Detect which cell encompasses the target text, then output its [x, y] center coordinate. 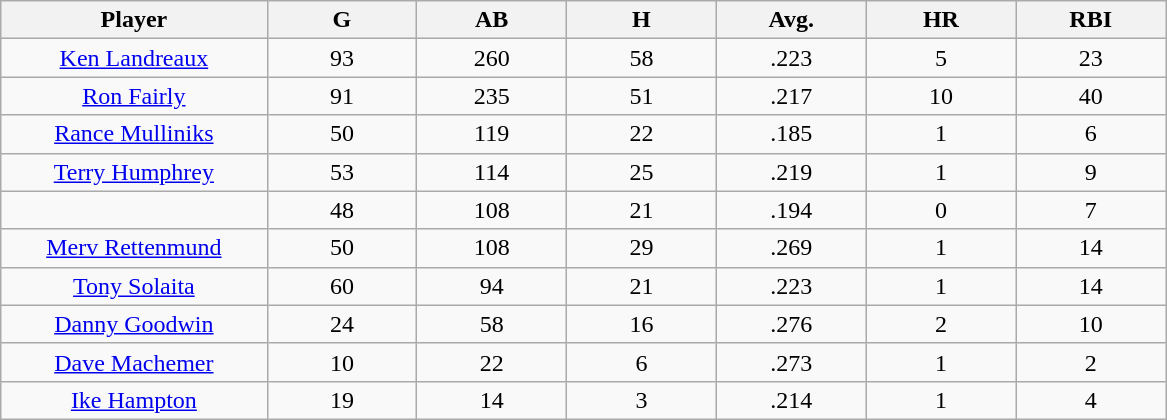
.219 [791, 172]
7 [1091, 210]
25 [642, 172]
114 [492, 172]
48 [342, 210]
Terry Humphrey [134, 172]
91 [342, 96]
Danny Goodwin [134, 324]
235 [492, 96]
G [342, 20]
94 [492, 286]
Ron Fairly [134, 96]
.214 [791, 400]
Rance Mulliniks [134, 134]
Player [134, 20]
51 [642, 96]
24 [342, 324]
119 [492, 134]
19 [342, 400]
H [642, 20]
Avg. [791, 20]
53 [342, 172]
AB [492, 20]
60 [342, 286]
260 [492, 58]
5 [941, 58]
0 [941, 210]
.273 [791, 362]
4 [1091, 400]
Tony Solaita [134, 286]
RBI [1091, 20]
Ike Hampton [134, 400]
16 [642, 324]
HR [941, 20]
.194 [791, 210]
.276 [791, 324]
40 [1091, 96]
.217 [791, 96]
.269 [791, 248]
.185 [791, 134]
Merv Rettenmund [134, 248]
Ken Landreaux [134, 58]
23 [1091, 58]
9 [1091, 172]
29 [642, 248]
3 [642, 400]
Dave Machemer [134, 362]
93 [342, 58]
